Find where the given text appears and provide that cell's center as [x, y] coordinate. 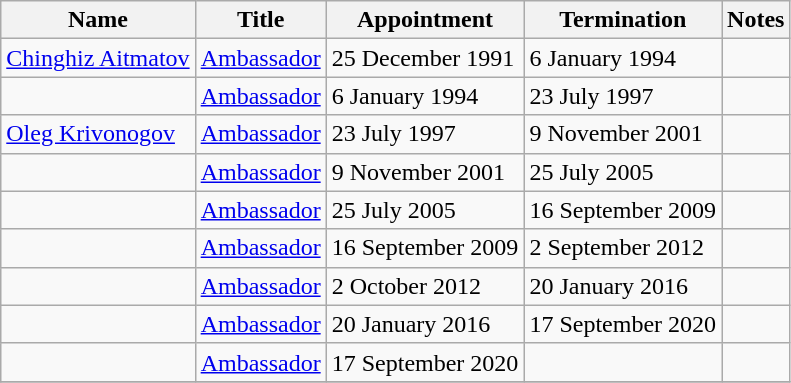
Termination [623, 20]
Oleg Krivonogov [98, 134]
Name [98, 20]
2 October 2012 [425, 286]
Notes [756, 20]
Chinghiz Aitmatov [98, 58]
Appointment [425, 20]
25 December 1991 [425, 58]
Title [260, 20]
2 September 2012 [623, 248]
